Identify which cell holds the provided text, then report its (X, Y) central coordinate. 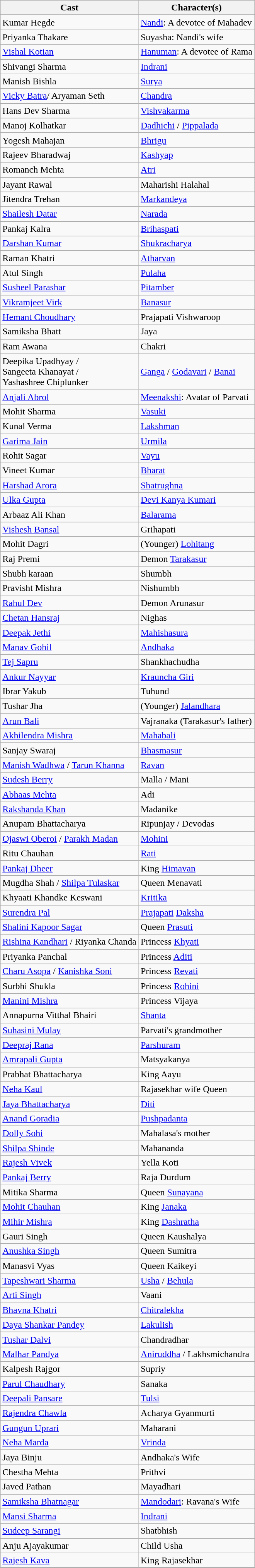
Chitralekha (196, 1310)
Arbaaz Ali Khan (70, 515)
Ripunjay / Devodas (196, 824)
Anupam Bhattacharya (70, 824)
Manoj Kolhatkar (70, 125)
Kashyap (196, 155)
Tushar Dalvi (70, 1339)
Javed Pathan (70, 1487)
Madanike (196, 809)
Usha / Behula (196, 1280)
Sudesh Berry (70, 780)
Mahishasura (196, 632)
Nighas (196, 618)
King Aayu (196, 1074)
Krauncha Giri (196, 677)
Anand Goradia (70, 1118)
Cast (70, 8)
Pankaj Berry (70, 1178)
Daya Shankar Pandey (70, 1325)
Jaya (196, 332)
Pushpadanta (196, 1118)
Child Usha (196, 1546)
Bhasmasur (196, 750)
Ritu Chauhan (70, 853)
Pankaj Kalra (70, 229)
Yella Koti (196, 1163)
Priyanka Panchal (70, 957)
Akhilendra Mishra (70, 736)
Arti Singh (70, 1295)
Princess Aditi (196, 957)
Lakulish (196, 1325)
Neha Kaul (70, 1089)
King Janaka (196, 1207)
Nishumbh (196, 588)
Rajendra Chawla (70, 1413)
Vikramjeet Virk (70, 302)
Deepika Upadhyay / Sangeeta Khanayat / Yashashree Chiplunker (70, 371)
Khyaati Khandke Keswani (70, 897)
Kunal Verma (70, 426)
Ravan (196, 765)
Surbhi Shukla (70, 986)
Shanta (196, 1015)
Queen Prasuti (196, 927)
Grihapati (196, 529)
Character(s) (196, 8)
Suhasini Mulay (70, 1030)
Vicky Batra/ Aryaman Seth (70, 96)
Chetan Hansraj (70, 618)
Jaya Bhattacharya (70, 1104)
Charu Asopa / Kanishka Soni (70, 971)
(Younger) Lohitang (196, 544)
Narada (196, 214)
Demon Arunasur (196, 603)
Bhrigu (196, 140)
Shalini Kapoor Sagar (70, 927)
Meenakshi: Avatar of Parvati (196, 397)
Mandodari: Ravana's Wife (196, 1501)
Suyasha: Nandi's wife (196, 37)
Raman Khatri (70, 258)
King Himavan (196, 868)
Ganga / Godavari / Banai (196, 371)
Queen Sumitra (196, 1251)
Romanch Mehta (70, 169)
Manasvi Vyas (70, 1266)
Dadhichi / Pippalada (196, 125)
Adi (196, 794)
Mahananda (196, 1148)
Matsyakanya (196, 1060)
Malhar Pandya (70, 1354)
Aniruddha / Lakhsmichandra (196, 1354)
Bharat (196, 471)
Devi Kanya Kumari (196, 500)
Pitamber (196, 288)
Jaya Binju (70, 1457)
Shivangi Sharma (70, 67)
Ulka Gupta (70, 500)
Deepali Pansare (70, 1399)
King Rajasekhar (196, 1560)
Chakri (196, 346)
Shatrughna (196, 485)
Kalpesh Rajgor (70, 1369)
Jayant Rawal (70, 185)
Shukracharya (196, 243)
Parshuram (196, 1045)
Queen Kaikeyi (196, 1266)
Queen Menavati (196, 883)
Vrinda (196, 1443)
Atul Singh (70, 273)
Mohit Sharma (70, 411)
Urmila (196, 441)
Vineet Kumar (70, 471)
Hanuman: A devotee of Rama (196, 52)
Annapurna Vitthal Bhairi (70, 1015)
Vaani (196, 1295)
Rati (196, 853)
Priyanka Thakare (70, 37)
Shumbh (196, 573)
Tuhund (196, 692)
Vajranaka (Tarakasur's father) (196, 721)
Supriy (196, 1369)
Amrapali Gupta (70, 1060)
Pulaha (196, 273)
Vishesh Bansal (70, 529)
Mayadhari (196, 1487)
Tulsi (196, 1399)
Prajapati Daksha (196, 912)
Tapeshwari Sharma (70, 1280)
Vasuki (196, 411)
Manav Gohil (70, 647)
Shankhachudha (196, 662)
Ibrar Yakub (70, 692)
Raja Durdum (196, 1178)
Mihir Mishra (70, 1222)
Shailesh Datar (70, 214)
Dolly Sohi (70, 1133)
Andhaka's Wife (196, 1457)
Manini Mishra (70, 1001)
Diti (196, 1104)
Mahalasa's mother (196, 1133)
Harshad Arora (70, 485)
Maharani (196, 1428)
Shubh karaan (70, 573)
Darshan Kumar (70, 243)
Deepraj Rana (70, 1045)
(Younger) Jalandhara (196, 706)
Balarama (196, 515)
Maharishi Halahal (196, 185)
Surendra Pal (70, 912)
Deepak Jethi (70, 632)
Mansi Sharma (70, 1516)
Neha Marda (70, 1443)
Queen Kaushalya (196, 1236)
Sudeep Sarangi (70, 1531)
Samiksha Bhatnagar (70, 1501)
Rishina Kandhari / Riyanka Chanda (70, 942)
Yogesh Mahajan (70, 140)
Banasur (196, 302)
Hemant Choudhary (70, 317)
Surya (196, 81)
Chandra (196, 96)
Kumar Hegde (70, 22)
Chestha Mehta (70, 1472)
Rohit Sagar (70, 456)
Parvati's grandmother (196, 1030)
Princess Khyati (196, 942)
Mitika Sharma (70, 1192)
Tej Sapru (70, 662)
Princess Rohini (196, 986)
Princess Vijaya (196, 1001)
Rahul Dev (70, 603)
Vishal Kotian (70, 52)
Bhavna Khatri (70, 1310)
Anushka Singh (70, 1251)
Queen Sunayana (196, 1192)
Rajesh Vivek (70, 1163)
Gauri Singh (70, 1236)
Sanjay Swaraj (70, 750)
Susheel Parashar (70, 288)
Acharya Gyanmurti (196, 1413)
Ojaswi Oberoi / Parakh Madan (70, 839)
Atri (196, 169)
Gungun Uprari (70, 1428)
Samiksha Bhatt (70, 332)
Markandeya (196, 199)
Rajasekhar wife Queen (196, 1089)
Mugdha Shah / Shilpa Tulaskar (70, 883)
Abhaas Mehta (70, 794)
Raj Premi (70, 559)
Chandradhar (196, 1339)
Ram Awana (70, 346)
Parul Chaudhary (70, 1383)
Sanaka (196, 1383)
Lakshman (196, 426)
Princess Revati (196, 971)
Vayu (196, 456)
Tushar Jha (70, 706)
Rajesh Kava (70, 1560)
Mohit Chauhan (70, 1207)
Manish Bishla (70, 81)
Rajeev Bharadwaj (70, 155)
Ankur Nayyar (70, 677)
Pravisht Mishra (70, 588)
King Dashratha (196, 1222)
Nandi: A devotee of Mahadev (196, 22)
Prabhat Bhattacharya (70, 1074)
Shilpa Shinde (70, 1148)
Kritika (196, 897)
Atharvan (196, 258)
Anju Ajayakumar (70, 1546)
Vishvakarma (196, 111)
Mohini (196, 839)
Rakshanda Khan (70, 809)
Hans Dev Sharma (70, 111)
Demon Tarakasur (196, 559)
Shatbhish (196, 1531)
Mahabali (196, 736)
Manish Wadhwa / Tarun Khanna (70, 765)
Mohit Dagri (70, 544)
Andhaka (196, 647)
Jitendra Trehan (70, 199)
Garima Jain (70, 441)
Prithvi (196, 1472)
Arun Bali (70, 721)
Brihaspati (196, 229)
Pankaj Dheer (70, 868)
Anjali Abrol (70, 397)
Prajapati Vishwaroop (196, 317)
Malla / Mani (196, 780)
